Search for the cell housing the specified text and yield its (x, y) center coordinate. 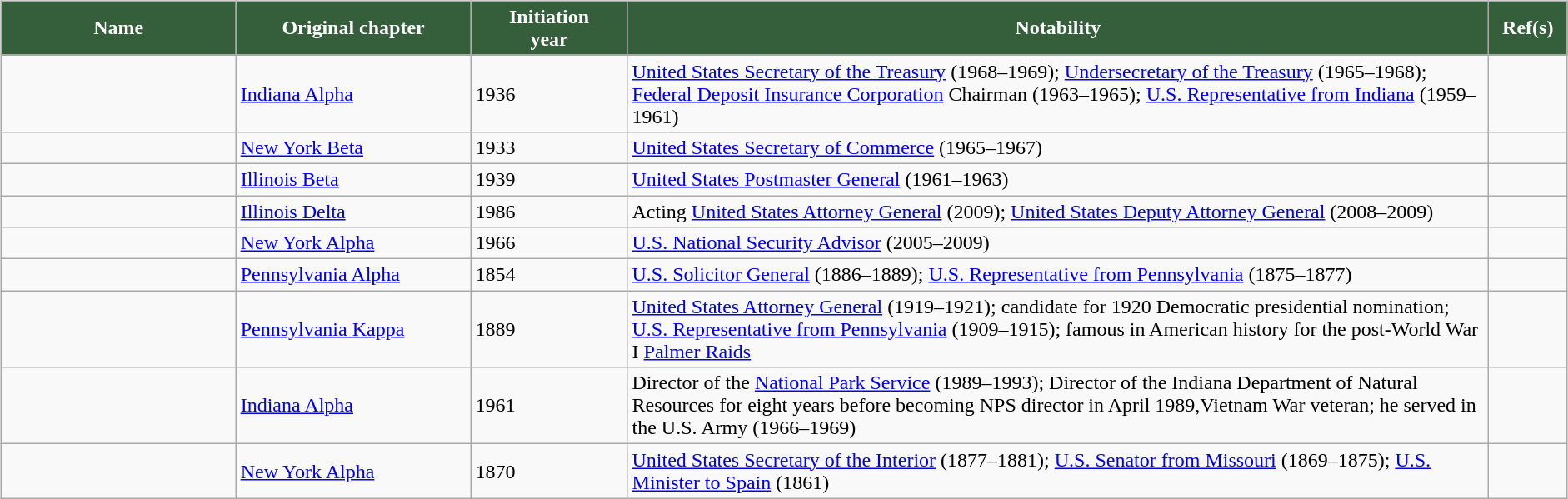
1870 (549, 472)
Illinois Beta (353, 179)
1986 (549, 211)
Pennsylvania Kappa (353, 329)
1961 (549, 406)
United States Secretary of Commerce (1965–1967) (1058, 147)
Notability (1058, 28)
United States Postmaster General (1961–1963) (1058, 179)
1854 (549, 275)
Acting United States Attorney General (2009); United States Deputy Attorney General (2008–2009) (1058, 211)
Initiationyear (549, 28)
1939 (549, 179)
U.S. National Security Advisor (2005–2009) (1058, 243)
1933 (549, 147)
Pennsylvania Alpha (353, 275)
Original chapter (353, 28)
1889 (549, 329)
United States Secretary of the Interior (1877–1881); U.S. Senator from Missouri (1869–1875); U.S. Minister to Spain (1861) (1058, 472)
Name (118, 28)
U.S. Solicitor General (1886–1889); U.S. Representative from Pennsylvania (1875–1877) (1058, 275)
1966 (549, 243)
1936 (549, 93)
Ref(s) (1528, 28)
New York Beta (353, 147)
Illinois Delta (353, 211)
